Detect which cell encompasses the target text, then output its (X, Y) center coordinate. 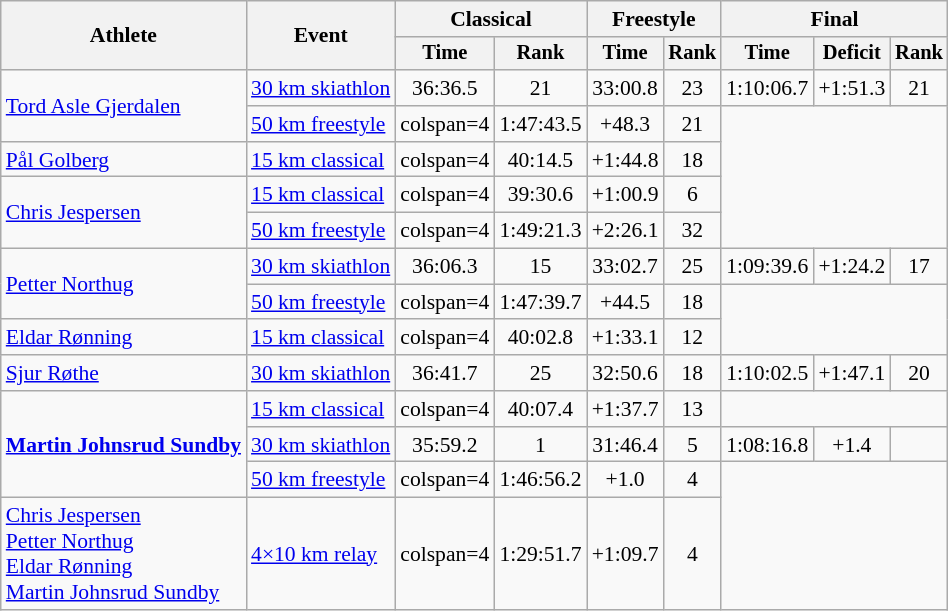
32:50.6 (626, 373)
Chris JespersenPetter NorthugEldar RønningMartin Johnsrud Sundby (124, 554)
40:02.8 (540, 338)
+1:47.1 (852, 373)
Freestyle (654, 19)
12 (692, 338)
32 (692, 231)
20 (919, 373)
33:02.7 (626, 267)
40:07.4 (540, 409)
1:47:39.7 (540, 302)
Final (834, 19)
39:30.6 (540, 195)
1:29:51.7 (540, 554)
Tord Asle Gjerdalen (124, 106)
+1:51.3 (852, 88)
+1:37.7 (626, 409)
36:06.3 (444, 267)
+1:33.1 (626, 338)
35:59.2 (444, 445)
5 (692, 445)
1:47:43.5 (540, 124)
Chris Jespersen (124, 212)
33:00.8 (626, 88)
4×10 km relay (320, 554)
Eldar Rønning (124, 338)
Event (320, 36)
+1:00.9 (626, 195)
36:36.5 (444, 88)
13 (692, 409)
Petter Northug (124, 284)
+44.5 (626, 302)
23 (692, 88)
36:41.7 (444, 373)
6 (692, 195)
1:46:56.2 (540, 480)
1:10:02.5 (767, 373)
1:08:16.8 (767, 445)
1 (540, 445)
1:49:21.3 (540, 231)
+1.4 (852, 445)
+48.3 (626, 124)
Classical (490, 19)
Martin Johnsrud Sundby (124, 444)
+1:09.7 (626, 554)
Sjur Røthe (124, 373)
31:46.4 (626, 445)
+1.0 (626, 480)
+2:26.1 (626, 231)
+1:44.8 (626, 160)
Pål Golberg (124, 160)
15 (540, 267)
1:09:39.6 (767, 267)
Athlete (124, 36)
17 (919, 267)
+1:24.2 (852, 267)
40:14.5 (540, 160)
Deficit (852, 54)
1:10:06.7 (767, 88)
